Determine the (x, y) coordinate at the center of the cell enclosing the given text.  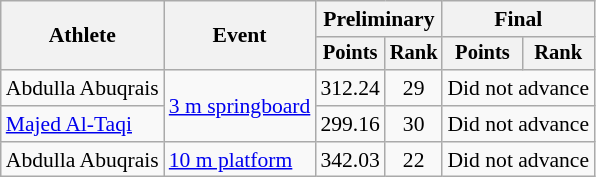
Majed Al-Taqi (82, 124)
299.16 (350, 124)
30 (414, 124)
Final (518, 19)
Abdulla Abuqrais (82, 88)
Athlete (82, 36)
312.24 (350, 88)
3 m springboard (240, 106)
Event (240, 36)
29 (414, 88)
Preliminary (378, 19)
